Return the (X, Y) coordinate for the center point of the cell that contains the specified text.  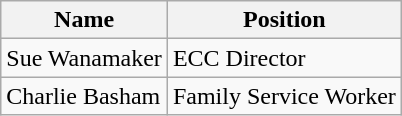
Sue Wanamaker (84, 58)
Position (284, 20)
Family Service Worker (284, 96)
Name (84, 20)
Charlie Basham (84, 96)
ECC Director (284, 58)
